Extract the [X, Y] coordinate from the center of the cell holding the provided text.  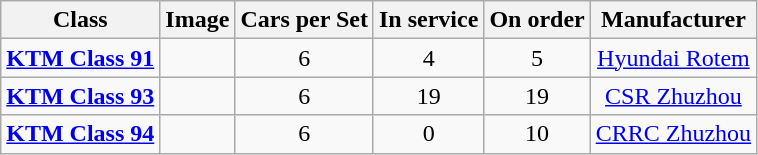
CSR Zhuzhou [673, 96]
KTM Class 93 [80, 96]
0 [428, 134]
10 [537, 134]
Cars per Set [304, 20]
On order [537, 20]
4 [428, 58]
Hyundai Rotem [673, 58]
CRRC Zhuzhou [673, 134]
In service [428, 20]
Image [198, 20]
Class [80, 20]
KTM Class 91 [80, 58]
Manufacturer [673, 20]
5 [537, 58]
KTM Class 94 [80, 134]
